Locate the cell with the specified text and output its (x, y) center coordinate. 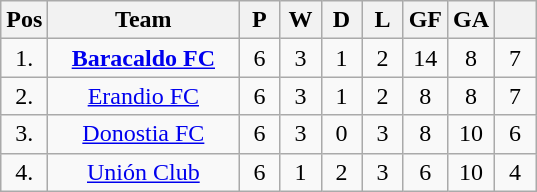
2. (24, 96)
Erandio FC (144, 96)
Pos (24, 20)
4 (516, 172)
3. (24, 134)
W (300, 20)
Unión Club (144, 172)
1. (24, 58)
GF (425, 20)
Team (144, 20)
14 (425, 58)
Baracaldo FC (144, 58)
0 (342, 134)
L (382, 20)
P (260, 20)
GA (472, 20)
4. (24, 172)
D (342, 20)
Donostia FC (144, 134)
